From the cell containing the given text, extract its center point as [X, Y] coordinate. 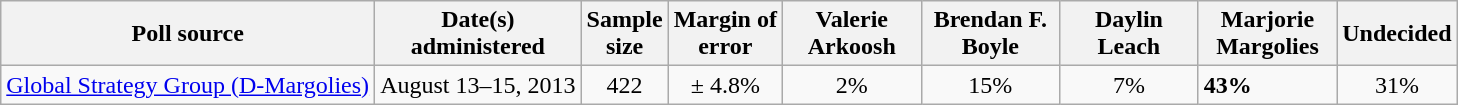
MarjorieMargolies [1268, 34]
422 [624, 85]
43% [1268, 85]
± 4.8% [725, 85]
Samplesize [624, 34]
Poll source [188, 34]
31% [1397, 85]
Date(s)administered [478, 34]
15% [990, 85]
7% [1130, 85]
DaylinLeach [1130, 34]
2% [852, 85]
Global Strategy Group (D-Margolies) [188, 85]
August 13–15, 2013 [478, 85]
ValerieArkoosh [852, 34]
Brendan F.Boyle [990, 34]
Margin oferror [725, 34]
Undecided [1397, 34]
